Determine the [x, y] coordinate at the center of the cell enclosing the given text.  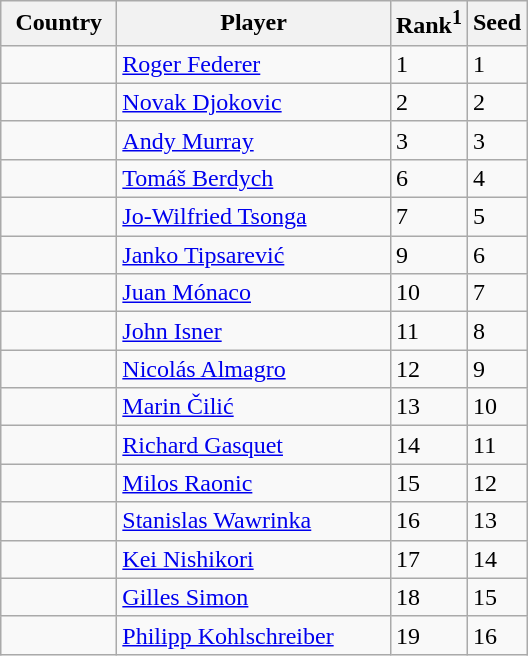
Seed [496, 24]
Richard Gasquet [254, 445]
19 [428, 635]
Philipp Kohlschreiber [254, 635]
Tomáš Berdych [254, 178]
Stanislas Wawrinka [254, 521]
Jo-Wilfried Tsonga [254, 217]
Milos Raonic [254, 483]
John Isner [254, 331]
Novak Djokovic [254, 102]
4 [496, 178]
Roger Federer [254, 64]
Marin Čilić [254, 407]
Player [254, 24]
Nicolás Almagro [254, 369]
Andy Murray [254, 140]
Janko Tipsarević [254, 255]
Country [59, 24]
Juan Mónaco [254, 293]
Gilles Simon [254, 597]
Rank1 [428, 24]
17 [428, 559]
Kei Nishikori [254, 559]
5 [496, 217]
18 [428, 597]
8 [496, 331]
